Provide the [x, y] coordinate of the cell's center where the given text is located.  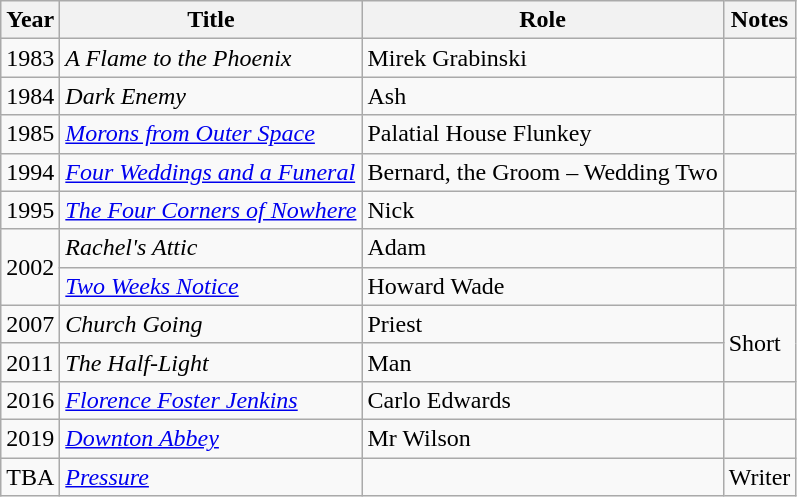
Ash [542, 96]
1994 [30, 172]
2016 [30, 400]
Priest [542, 324]
1983 [30, 58]
Rachel's Attic [211, 248]
Year [30, 20]
Bernard, the Groom – Wedding Two [542, 172]
Role [542, 20]
Writer [760, 477]
1985 [30, 134]
The Four Corners of Nowhere [211, 210]
Dark Enemy [211, 96]
Pressure [211, 477]
2011 [30, 362]
2002 [30, 267]
Nick [542, 210]
Man [542, 362]
Short [760, 343]
Florence Foster Jenkins [211, 400]
Adam [542, 248]
Mr Wilson [542, 438]
1995 [30, 210]
Downton Abbey [211, 438]
Four Weddings and a Funeral [211, 172]
Morons from Outer Space [211, 134]
2019 [30, 438]
Carlo Edwards [542, 400]
2007 [30, 324]
Howard Wade [542, 286]
Title [211, 20]
The Half-Light [211, 362]
1984 [30, 96]
A Flame to the Phoenix [211, 58]
Palatial House Flunkey [542, 134]
TBA [30, 477]
Church Going [211, 324]
Mirek Grabinski [542, 58]
Notes [760, 20]
Two Weeks Notice [211, 286]
